Pinpoint the cell where the given text exists, returning its (X, Y) midpoint coordinate. 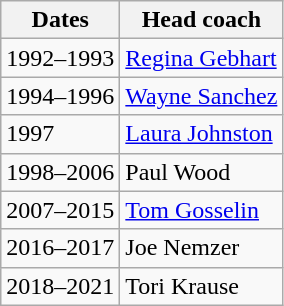
1994–1996 (60, 96)
Regina Gebhart (202, 58)
1998–2006 (60, 172)
Dates (60, 20)
Head coach (202, 20)
Tori Krause (202, 286)
2007–2015 (60, 210)
2016–2017 (60, 248)
Paul Wood (202, 172)
Wayne Sanchez (202, 96)
Laura Johnston (202, 134)
1992–1993 (60, 58)
2018–2021 (60, 286)
Tom Gosselin (202, 210)
Joe Nemzer (202, 248)
1997 (60, 134)
